Detect which cell encompasses the target text, then output its [x, y] center coordinate. 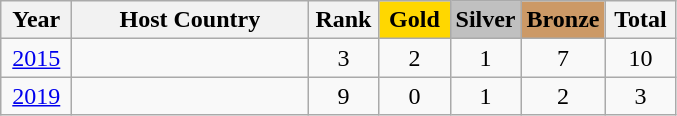
Bronze [563, 20]
2015 [36, 58]
2019 [36, 96]
0 [414, 96]
Host Country [190, 20]
10 [640, 58]
9 [344, 96]
Silver [486, 20]
Rank [344, 20]
Gold [414, 20]
Year [36, 20]
7 [563, 58]
Total [640, 20]
